Identify which cell holds the provided text, then report its [x, y] central coordinate. 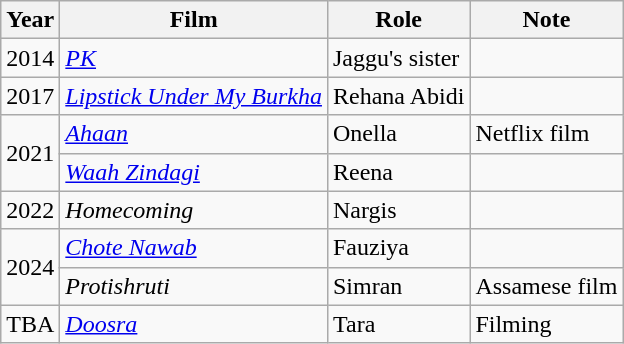
2022 [30, 210]
Chote Nawab [194, 248]
PK [194, 58]
Waah Zindagi [194, 172]
Note [546, 20]
Homecoming [194, 210]
2024 [30, 267]
Lipstick Under My Burkha [194, 96]
Role [398, 20]
Tara [398, 324]
2017 [30, 96]
Doosra [194, 324]
Reena [398, 172]
Onella [398, 134]
Protishruti [194, 286]
Rehana Abidi [398, 96]
Fauziya [398, 248]
Filming [546, 324]
Jaggu's sister [398, 58]
Year [30, 20]
Nargis [398, 210]
Assamese film [546, 286]
TBA [30, 324]
Netflix film [546, 134]
Ahaan [194, 134]
2021 [30, 153]
2014 [30, 58]
Simran [398, 286]
Film [194, 20]
